Detect which cell encompasses the target text, then output its [X, Y] center coordinate. 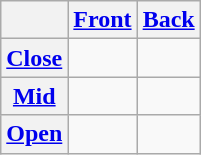
Mid [34, 96]
Back [168, 20]
Front [102, 20]
Open [34, 134]
Close [34, 58]
